Scan for the cell matching the given text and deliver its [x, y] coordinate at center. 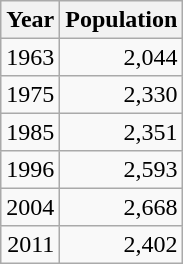
2,668 [122, 206]
Population [122, 20]
2,593 [122, 170]
1985 [30, 132]
Year [30, 20]
1963 [30, 56]
1996 [30, 170]
1975 [30, 94]
2004 [30, 206]
2011 [30, 244]
2,044 [122, 56]
2,351 [122, 132]
2,402 [122, 244]
2,330 [122, 94]
